Output the (x, y) coordinate of the center of the cell containing the given text.  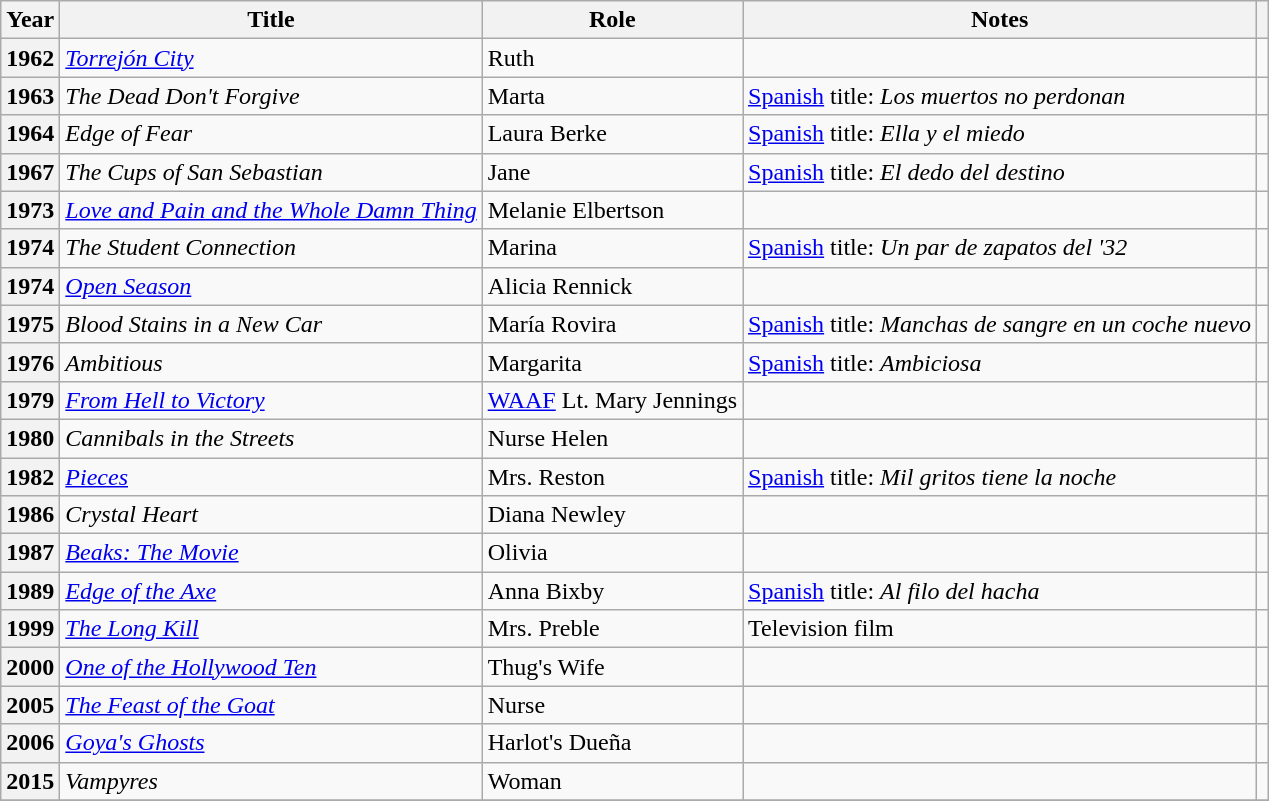
Harlot's Dueña (612, 743)
Title (271, 20)
Spanish title: Ambiciosa (1000, 362)
1973 (30, 210)
1999 (30, 629)
Nurse (612, 705)
Television film (1000, 629)
Jane (612, 172)
2006 (30, 743)
Spanish title: Al filo del hacha (1000, 591)
Year (30, 20)
Spanish title: Ella y el miedo (1000, 134)
Beaks: The Movie (271, 553)
Laura Berke (612, 134)
2015 (30, 781)
WAAF Lt. Mary Jennings (612, 400)
Edge of the Axe (271, 591)
The Dead Don't Forgive (271, 96)
Edge of Fear (271, 134)
Alicia Rennick (612, 286)
1982 (30, 477)
Thug's Wife (612, 667)
1967 (30, 172)
Nurse Helen (612, 438)
Torrejón City (271, 58)
Notes (1000, 20)
Anna Bixby (612, 591)
Spanish title: Manchas de sangre en un coche nuevo (1000, 324)
Woman (612, 781)
Open Season (271, 286)
Diana Newley (612, 515)
Crystal Heart (271, 515)
María Rovira (612, 324)
Margarita (612, 362)
Cannibals in the Streets (271, 438)
1980 (30, 438)
1962 (30, 58)
1963 (30, 96)
Marina (612, 248)
1975 (30, 324)
Olivia (612, 553)
1987 (30, 553)
The Long Kill (271, 629)
Goya's Ghosts (271, 743)
1979 (30, 400)
Marta (612, 96)
1989 (30, 591)
Pieces (271, 477)
Role (612, 20)
One of the Hollywood Ten (271, 667)
Blood Stains in a New Car (271, 324)
Spanish title: El dedo del destino (1000, 172)
The Student Connection (271, 248)
Ruth (612, 58)
Spanish title: Mil gritos tiene la noche (1000, 477)
The Cups of San Sebastian (271, 172)
Mrs. Reston (612, 477)
The Feast of the Goat (271, 705)
1976 (30, 362)
1986 (30, 515)
1964 (30, 134)
2000 (30, 667)
Mrs. Preble (612, 629)
Vampyres (271, 781)
Melanie Elbertson (612, 210)
Ambitious (271, 362)
Spanish title: Los muertos no perdonan (1000, 96)
From Hell to Victory (271, 400)
2005 (30, 705)
Love and Pain and the Whole Damn Thing (271, 210)
Spanish title: Un par de zapatos del '32 (1000, 248)
